Output the [X, Y] coordinate of the center of the cell containing the given text.  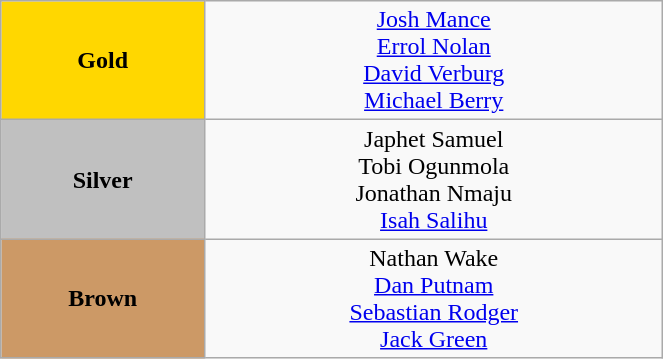
Josh ManceErrol NolanDavid VerburgMichael Berry [434, 60]
Nathan WakeDan PutnamSebastian RodgerJack Green [434, 298]
Japhet SamuelTobi OgunmolaJonathan NmajuIsah Salihu [434, 180]
Gold [103, 60]
Silver [103, 180]
Brown [103, 298]
